Locate the cell with the specified text and output its [X, Y] center coordinate. 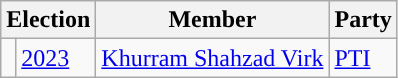
Election [48, 20]
2023 [56, 58]
Member [212, 20]
Party [363, 20]
PTI [363, 58]
Khurram Shahzad Virk [212, 58]
